Scan for the cell matching the given text and deliver its (x, y) coordinate at center. 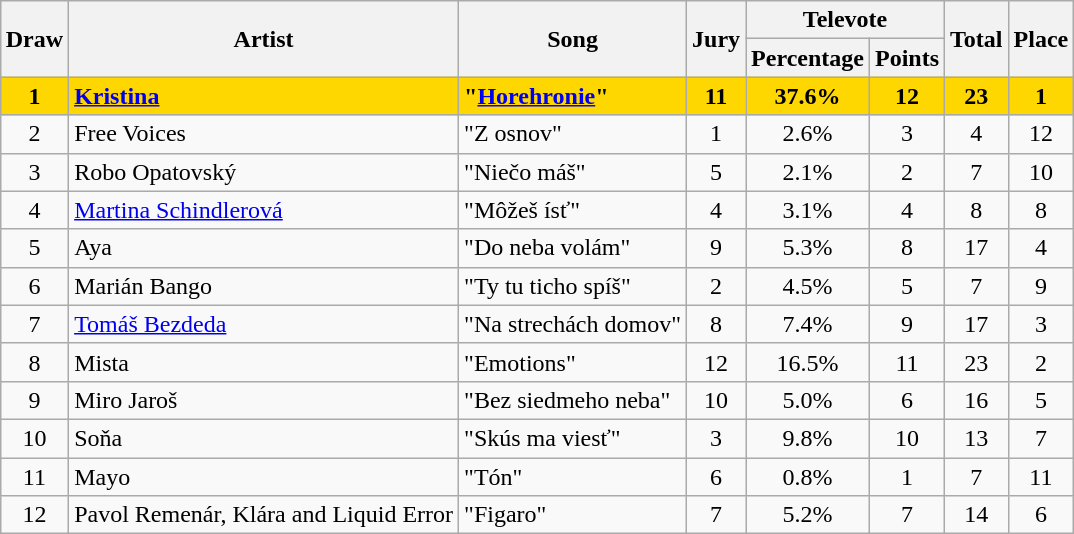
Mayo (264, 477)
Pavol Remenár, Klára and Liquid Error (264, 515)
Jury (716, 39)
"Môžeš ísť" (573, 210)
37.6% (808, 96)
"Figaro" (573, 515)
"Bez siedmeho neba" (573, 400)
14 (977, 515)
"Skús ma viesť" (573, 438)
3.1% (808, 210)
Total (977, 39)
"Niečo máš" (573, 172)
"Emotions" (573, 362)
Soňa (264, 438)
"Horehronie" (573, 96)
"Tón" (573, 477)
Draw (34, 39)
7.4% (808, 324)
Free Voices (264, 134)
Robo Opatovský (264, 172)
4.5% (808, 286)
2.6% (808, 134)
16.5% (808, 362)
2.1% (808, 172)
5.0% (808, 400)
Percentage (808, 58)
0.8% (808, 477)
"Z osnov" (573, 134)
16 (977, 400)
Martina Schindlerová (264, 210)
Aya (264, 248)
5.3% (808, 248)
Points (906, 58)
Tomáš Bezdeda (264, 324)
Miro Jaroš (264, 400)
Marián Bango (264, 286)
Artist (264, 39)
Kristina (264, 96)
13 (977, 438)
Song (573, 39)
Televote (846, 20)
Mista (264, 362)
"Na strechách domov" (573, 324)
"Ty tu ticho spíš" (573, 286)
5.2% (808, 515)
9.8% (808, 438)
Place (1041, 39)
"Do neba volám" (573, 248)
